Return the [X, Y] coordinate for the center point of the cell that contains the specified text.  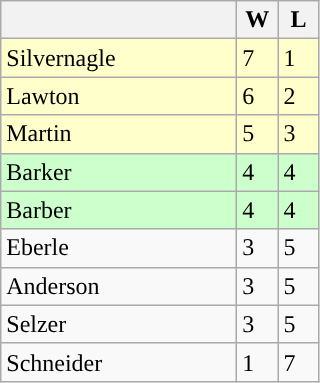
Barker [119, 172]
Lawton [119, 96]
Martin [119, 134]
Anderson [119, 286]
2 [298, 96]
L [298, 20]
Silvernagle [119, 58]
Selzer [119, 324]
Eberle [119, 248]
6 [258, 96]
Schneider [119, 362]
W [258, 20]
Barber [119, 210]
